Determine the (x, y) coordinate at the center of the cell enclosing the given text.  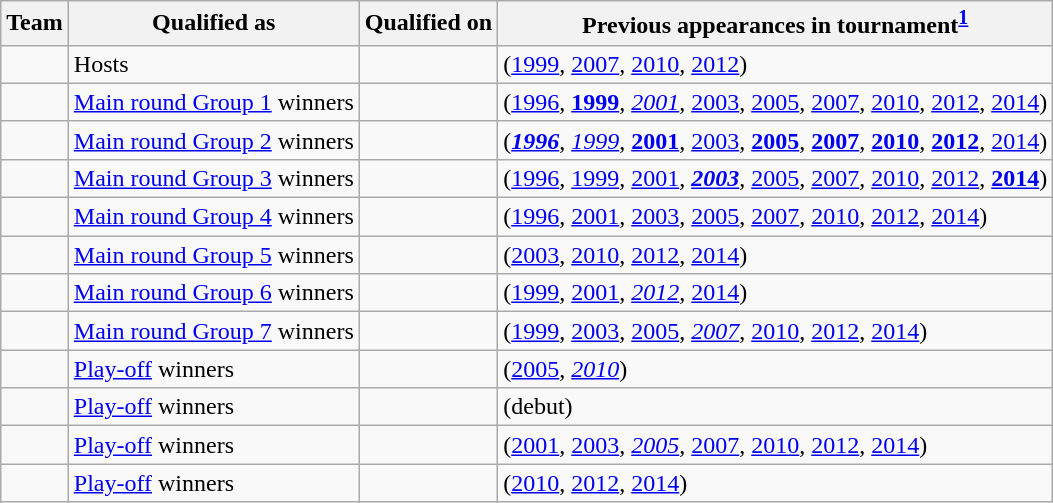
Previous appearances in tournament1 (776, 24)
Team (35, 24)
Main round Group 6 winners (214, 293)
Qualified on (428, 24)
Main round Group 7 winners (214, 331)
Main round Group 2 winners (214, 140)
Main round Group 1 winners (214, 102)
(1996, 2001, 2003, 2005, 2007, 2010, 2012, 2014) (776, 217)
(2010, 2012, 2014) (776, 483)
(1999, 2001, 2012, 2014) (776, 293)
(1999, 2003, 2005, 2007, 2010, 2012, 2014) (776, 331)
Main round Group 5 winners (214, 255)
Main round Group 4 winners (214, 217)
(2003, 2010, 2012, 2014) (776, 255)
(1999, 2007, 2010, 2012) (776, 64)
(2001, 2003, 2005, 2007, 2010, 2012, 2014) (776, 445)
Main round Group 3 winners (214, 178)
(debut) (776, 407)
Hosts (214, 64)
Qualified as (214, 24)
(2005, 2010) (776, 369)
